Find where the given text appears and provide that cell's center as [x, y] coordinate. 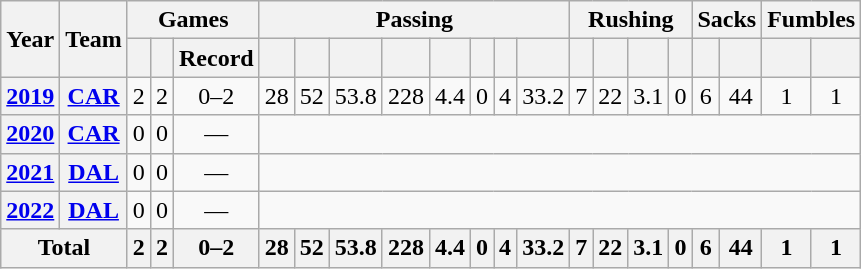
Year [30, 39]
Fumbles [812, 20]
2019 [30, 96]
Team [94, 39]
2020 [30, 134]
2021 [30, 172]
Sacks [727, 20]
Total [64, 248]
Games [193, 20]
2022 [30, 210]
Record [216, 58]
Passing [414, 20]
Rushing [631, 20]
